Capture the cell that displays the provided text and extract its (x, y) central coordinate. 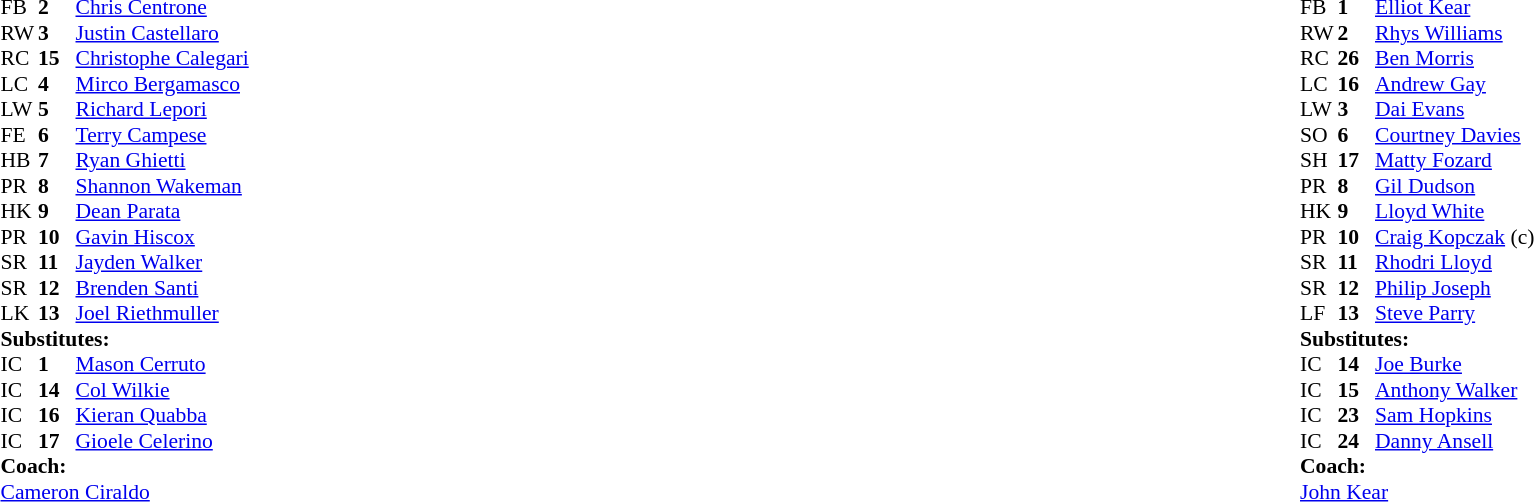
Christophe Calegari (162, 59)
1 (57, 365)
Anthony Walker (1454, 390)
7 (57, 161)
4 (57, 84)
Rhys Williams (1454, 33)
Mason Cerruto (162, 365)
Richard Lepori (162, 109)
Lloyd White (1454, 211)
Matty Fozard (1454, 161)
Andrew Gay (1454, 84)
Jayden Walker (162, 263)
Courtney Davies (1454, 135)
26 (1357, 59)
Mirco Bergamasco (162, 84)
Terry Campese (162, 135)
Philip Joseph (1454, 288)
23 (1357, 415)
Rhodri Lloyd (1454, 263)
Joel Riethmuller (162, 313)
Kieran Quabba (162, 415)
Shannon Wakeman (162, 186)
Brenden Santi (162, 288)
2 (1357, 33)
Gil Dudson (1454, 186)
Dai Evans (1454, 109)
Justin Castellaro (162, 33)
Steve Parry (1454, 313)
LF (1319, 313)
HB (19, 161)
Ryan Ghietti (162, 161)
SH (1319, 161)
Gavin Hiscox (162, 237)
Col Wilkie (162, 390)
FE (19, 135)
24 (1357, 441)
Dean Parata (162, 211)
Joe Burke (1454, 365)
Danny Ansell (1454, 441)
Gioele Celerino (162, 441)
SO (1319, 135)
LK (19, 313)
5 (57, 109)
Sam Hopkins (1454, 415)
Ben Morris (1454, 59)
Craig Kopczak (c) (1454, 237)
